Scan for the cell matching the given text and deliver its (x, y) coordinate at center. 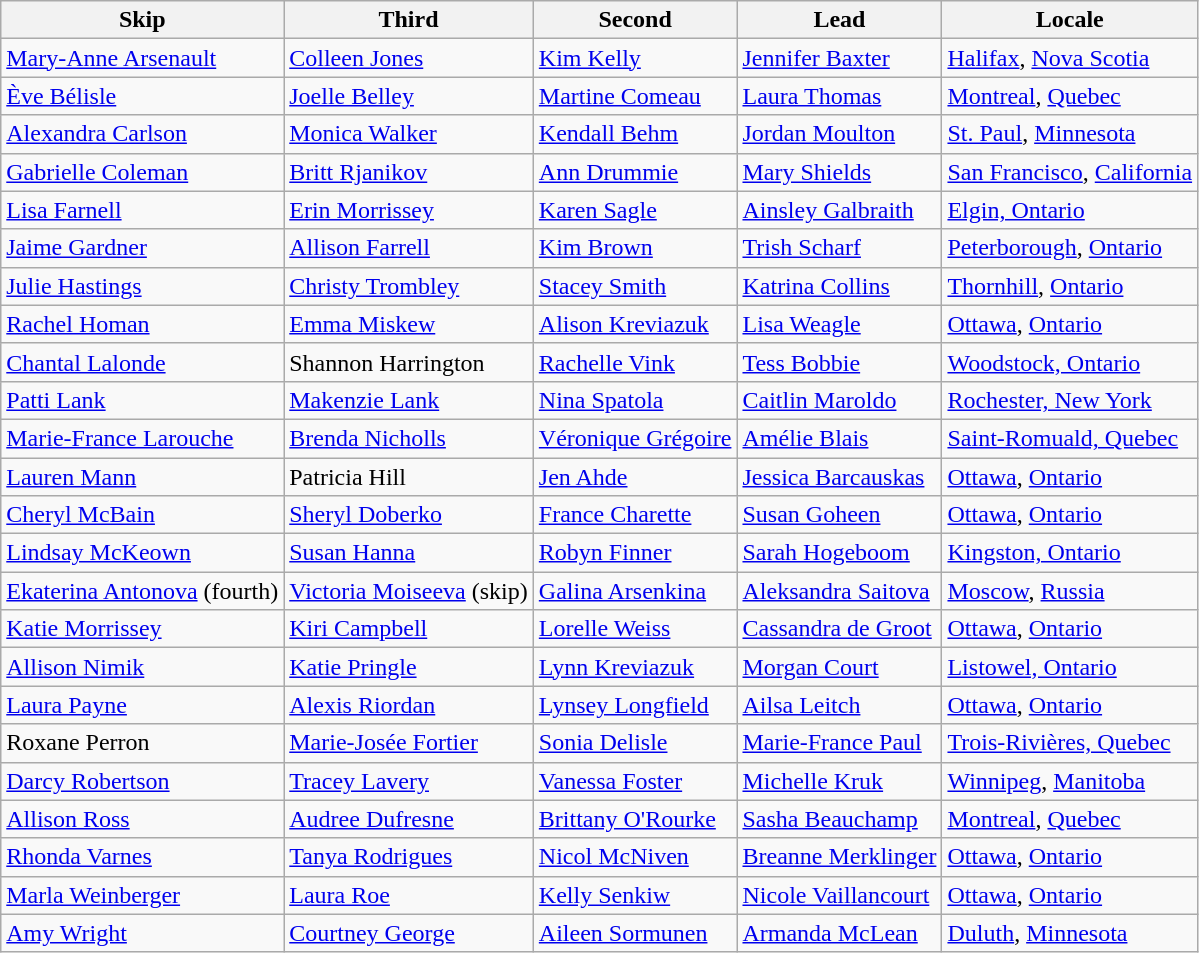
Roxane Perron (142, 743)
Trois-Rivières, Quebec (1070, 743)
Halifax, Nova Scotia (1070, 58)
Second (635, 20)
Cheryl McBain (142, 515)
Katie Pringle (409, 667)
Vanessa Foster (635, 781)
Third (409, 20)
Marla Weinberger (142, 895)
Susan Hanna (409, 553)
Britt Rjanikov (409, 172)
Michelle Kruk (840, 781)
Listowel, Ontario (1070, 667)
Lauren Mann (142, 477)
Lead (840, 20)
Amy Wright (142, 933)
Patricia Hill (409, 477)
Rachel Homan (142, 324)
Stacey Smith (635, 286)
Laura Thomas (840, 96)
Rachelle Vink (635, 362)
Julie Hastings (142, 286)
Chantal Lalonde (142, 362)
Thornhill, Ontario (1070, 286)
Aileen Sormunen (635, 933)
Nicol McNiven (635, 857)
Joelle Belley (409, 96)
Christy Trombley (409, 286)
Victoria Moiseeva (skip) (409, 591)
Breanne Merklinger (840, 857)
Karen Sagle (635, 210)
Armanda McLean (840, 933)
Ève Bélisle (142, 96)
Saint-Romuald, Quebec (1070, 438)
Emma Miskew (409, 324)
Brenda Nicholls (409, 438)
Duluth, Minnesota (1070, 933)
Sheryl Doberko (409, 515)
Cassandra de Groot (840, 629)
France Charette (635, 515)
Mary Shields (840, 172)
Winnipeg, Manitoba (1070, 781)
Colleen Jones (409, 58)
Monica Walker (409, 134)
Lynn Kreviazuk (635, 667)
Marie-Josée Fortier (409, 743)
Kiri Campbell (409, 629)
Allison Nimik (142, 667)
San Francisco, California (1070, 172)
Caitlin Maroldo (840, 400)
Patti Lank (142, 400)
Brittany O'Rourke (635, 819)
Moscow, Russia (1070, 591)
Kim Brown (635, 248)
Lisa Farnell (142, 210)
Courtney George (409, 933)
Marie-France Paul (840, 743)
Ainsley Galbraith (840, 210)
Peterborough, Ontario (1070, 248)
Martine Comeau (635, 96)
Galina Arsenkina (635, 591)
Ann Drummie (635, 172)
Trish Scharf (840, 248)
Sarah Hogeboom (840, 553)
Kelly Senkiw (635, 895)
Laura Payne (142, 705)
Jen Ahde (635, 477)
Marie-France Larouche (142, 438)
Morgan Court (840, 667)
Lorelle Weiss (635, 629)
Erin Morrissey (409, 210)
Tess Bobbie (840, 362)
Tracey Lavery (409, 781)
Katie Morrissey (142, 629)
Alexis Riordan (409, 705)
Locale (1070, 20)
Alison Kreviazuk (635, 324)
Darcy Robertson (142, 781)
Allison Farrell (409, 248)
Katrina Collins (840, 286)
Aleksandra Saitova (840, 591)
Shannon Harrington (409, 362)
Lynsey Longfield (635, 705)
Amélie Blais (840, 438)
Jordan Moulton (840, 134)
Jaime Gardner (142, 248)
Rochester, New York (1070, 400)
Mary-Anne Arsenault (142, 58)
Nicole Vaillancourt (840, 895)
Audree Dufresne (409, 819)
St. Paul, Minnesota (1070, 134)
Allison Ross (142, 819)
Kim Kelly (635, 58)
Rhonda Varnes (142, 857)
Woodstock, Ontario (1070, 362)
Susan Goheen (840, 515)
Lindsay McKeown (142, 553)
Lisa Weagle (840, 324)
Tanya Rodrigues (409, 857)
Nina Spatola (635, 400)
Kingston, Ontario (1070, 553)
Alexandra Carlson (142, 134)
Jessica Barcauskas (840, 477)
Makenzie Lank (409, 400)
Ailsa Leitch (840, 705)
Laura Roe (409, 895)
Sonia Delisle (635, 743)
Sasha Beauchamp (840, 819)
Gabrielle Coleman (142, 172)
Kendall Behm (635, 134)
Skip (142, 20)
Jennifer Baxter (840, 58)
Véronique Grégoire (635, 438)
Elgin, Ontario (1070, 210)
Ekaterina Antonova (fourth) (142, 591)
Robyn Finner (635, 553)
